Scan for the cell matching the given text and deliver its [X, Y] coordinate at center. 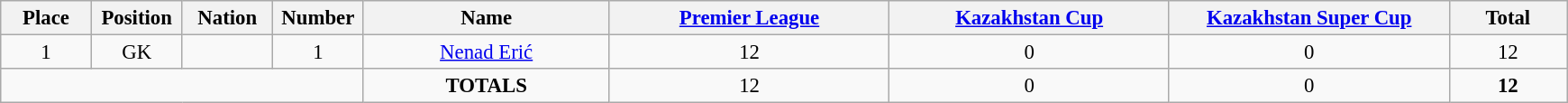
Nation [227, 18]
Nenad Erić [487, 52]
Position [137, 18]
Premier League [750, 18]
TOTALS [487, 86]
Name [487, 18]
GK [137, 52]
Number [319, 18]
Kazakhstan Super Cup [1308, 18]
Place [47, 18]
Total [1509, 18]
Kazakhstan Cup [1029, 18]
